Provide the [x, y] coordinate of the cell's center where the given text is located.  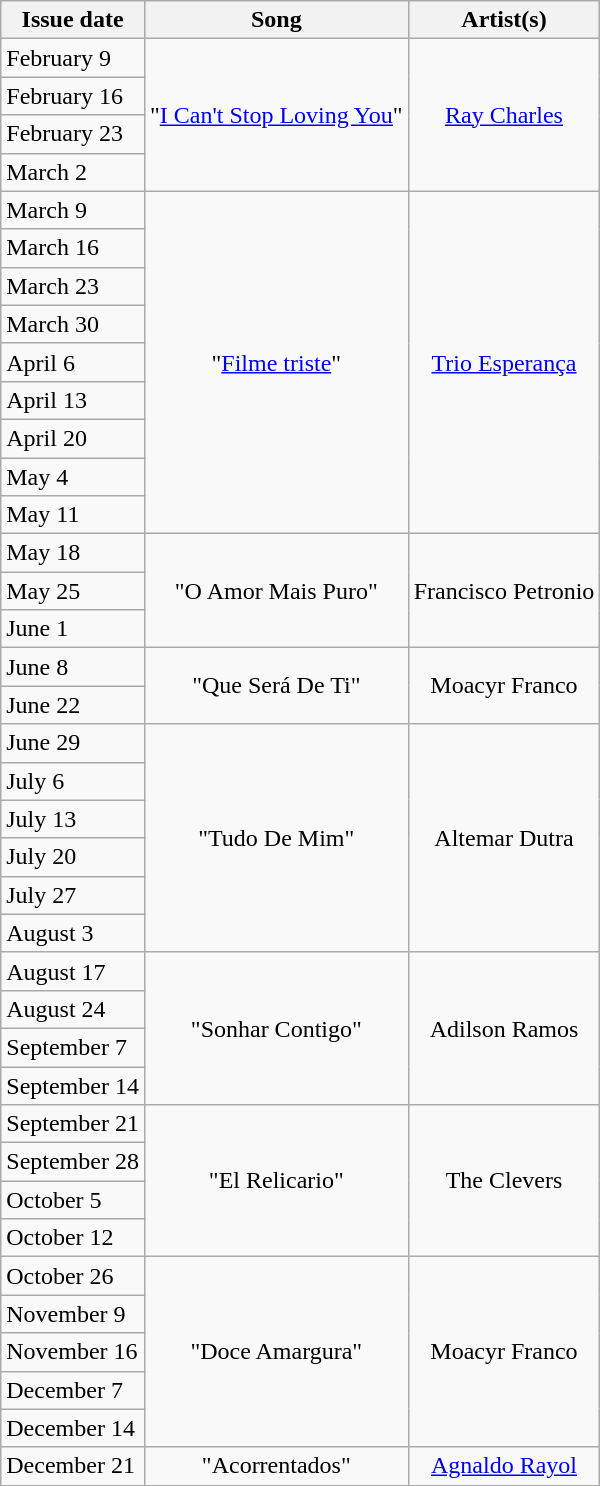
February 23 [73, 134]
Issue date [73, 20]
March 30 [73, 324]
March 9 [73, 210]
December 21 [73, 1466]
"Doce Amargura" [276, 1352]
October 26 [73, 1276]
April 6 [73, 362]
"I Can't Stop Loving You" [276, 115]
July 6 [73, 781]
May 11 [73, 515]
October 12 [73, 1238]
May 4 [73, 477]
September 28 [73, 1162]
June 1 [73, 629]
Trio Esperança [504, 362]
August 3 [73, 933]
Agnaldo Rayol [504, 1466]
"O Amor Mais Puro" [276, 591]
February 9 [73, 58]
September 7 [73, 1047]
June 8 [73, 667]
Song [276, 20]
Ray Charles [504, 115]
August 24 [73, 1009]
"Acorrentados" [276, 1466]
October 5 [73, 1200]
May 18 [73, 553]
Adilson Ramos [504, 1028]
Altemar Dutra [504, 838]
September 21 [73, 1124]
May 25 [73, 591]
June 29 [73, 743]
The Clevers [504, 1181]
March 16 [73, 248]
April 13 [73, 400]
July 20 [73, 857]
July 13 [73, 819]
"Filme triste" [276, 362]
November 16 [73, 1352]
August 17 [73, 971]
March 2 [73, 172]
December 7 [73, 1390]
"El Relicario" [276, 1181]
February 16 [73, 96]
Francisco Petronio [504, 591]
"Que Será De Ti" [276, 686]
November 9 [73, 1314]
June 22 [73, 705]
April 20 [73, 438]
March 23 [73, 286]
Artist(s) [504, 20]
"Sonhar Contigo" [276, 1028]
"Tudo De Mim" [276, 838]
September 14 [73, 1085]
December 14 [73, 1428]
July 27 [73, 895]
